Output the (X, Y) coordinate of the center of the cell containing the given text.  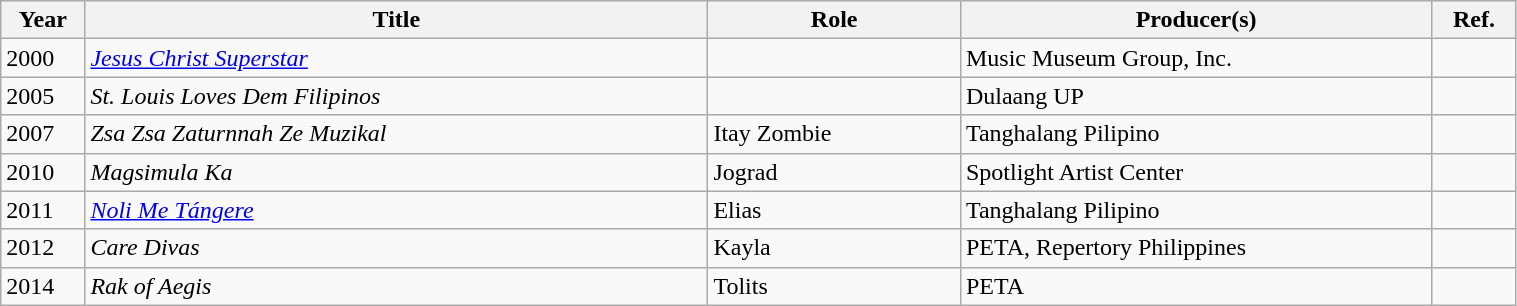
Dulaang UP (1196, 96)
Rak of Aegis (396, 286)
2007 (43, 134)
2000 (43, 58)
2010 (43, 172)
Magsimula Ka (396, 172)
Zsa Zsa Zaturnnah Ze Muzikal (396, 134)
Noli Me Tángere (396, 210)
Jesus Christ Superstar (396, 58)
PETA, Repertory Philippines (1196, 248)
Ref. (1474, 20)
PETA (1196, 286)
Care Divas (396, 248)
Role (834, 20)
Elias (834, 210)
2005 (43, 96)
Music Museum Group, Inc. (1196, 58)
2011 (43, 210)
Year (43, 20)
Spotlight Artist Center (1196, 172)
Itay Zombie (834, 134)
Title (396, 20)
St. Louis Loves Dem Filipinos (396, 96)
Kayla (834, 248)
2012 (43, 248)
Jograd (834, 172)
2014 (43, 286)
Tolits (834, 286)
Producer(s) (1196, 20)
